Output the (X, Y) coordinate of the center of the cell containing the given text.  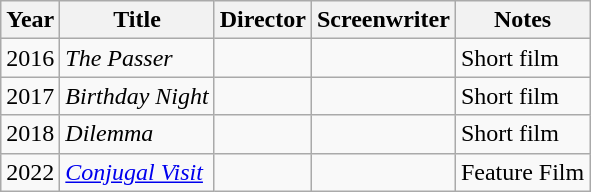
Birthday Night (137, 96)
The Passer (137, 58)
Screenwriter (383, 20)
Notes (522, 20)
Title (137, 20)
2017 (30, 96)
Feature Film (522, 172)
Year (30, 20)
2022 (30, 172)
Dilemma (137, 134)
2016 (30, 58)
Conjugal Visit (137, 172)
Director (262, 20)
2018 (30, 134)
